Pinpoint the cell where the given text exists, returning its [x, y] midpoint coordinate. 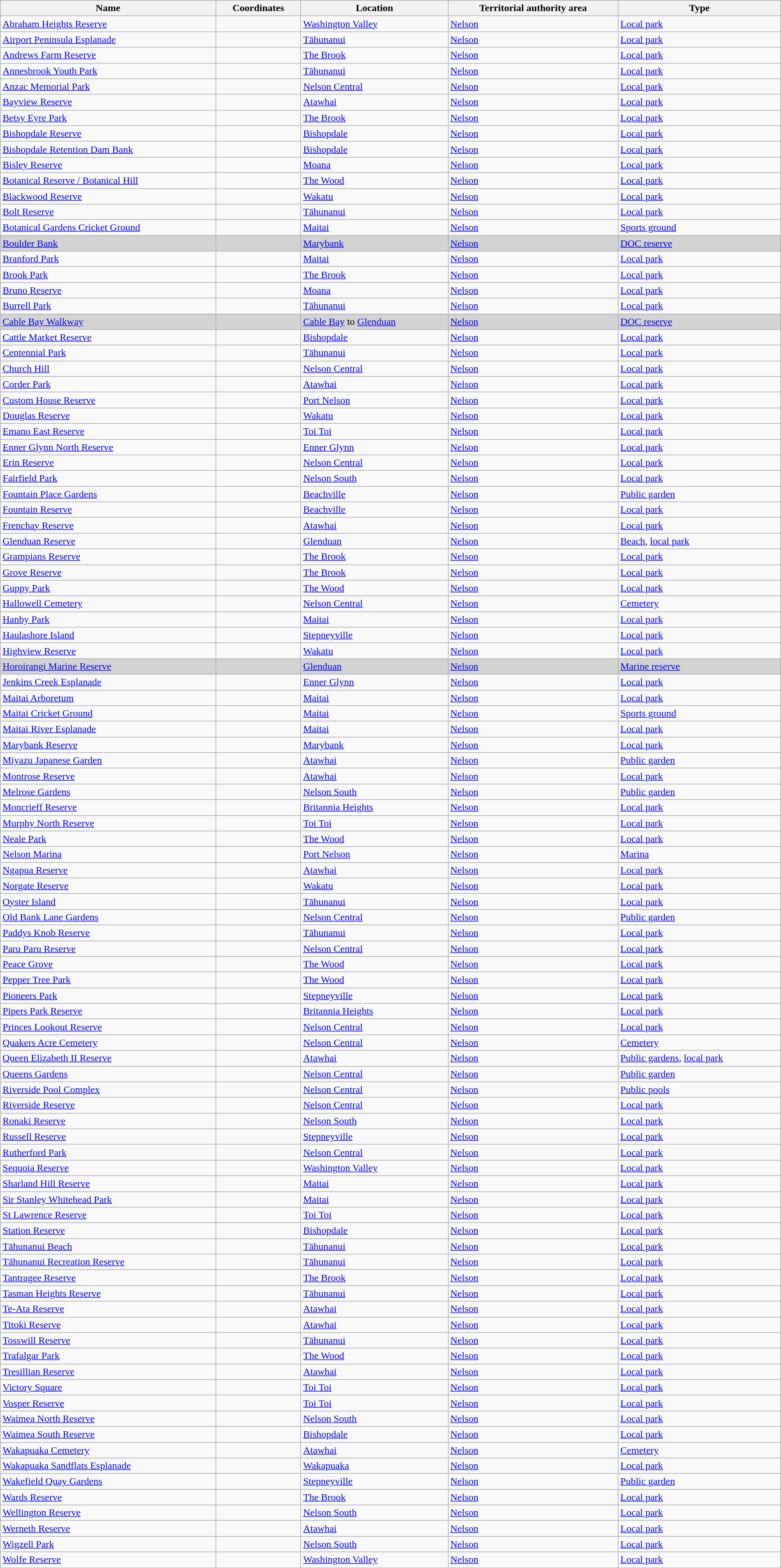
Fairfield Park [108, 478]
Douglas Reserve [108, 415]
Waimea North Reserve [108, 1419]
Vosper Reserve [108, 1403]
Haulashore Island [108, 635]
Marybank Reserve [108, 745]
Grove Reserve [108, 572]
Nelson Marina [108, 854]
Marine reserve [699, 666]
Name [108, 8]
Ronaki Reserve [108, 1121]
Princes Lookout Reserve [108, 1027]
Tasman Heights Reserve [108, 1293]
Wards Reserve [108, 1497]
Titoki Reserve [108, 1325]
Bruno Reserve [108, 290]
Burrell Park [108, 306]
Wakefield Quay Gardens [108, 1482]
Bisley Reserve [108, 165]
Glenduan Reserve [108, 541]
Public pools [699, 1090]
Victory Square [108, 1387]
Maitai River Esplanade [108, 729]
Queens Gardens [108, 1074]
Cable Bay to Glenduan [374, 322]
Beach, local park [699, 541]
Norgate Reserve [108, 886]
Hanby Park [108, 619]
Russell Reserve [108, 1136]
Moncrieff Reserve [108, 807]
Fountain Place Gardens [108, 494]
Grampians Reserve [108, 557]
Brook Park [108, 275]
Tantragee Reserve [108, 1278]
Hallowell Cemetery [108, 604]
Wolfe Reserve [108, 1560]
Botanical Gardens Cricket Ground [108, 228]
Cable Bay Walkway [108, 322]
Quakers Acre Cemetery [108, 1043]
Bishopdale Reserve [108, 133]
Guppy Park [108, 588]
Murphy North Reserve [108, 823]
Highview Reserve [108, 651]
Riverside Pool Complex [108, 1090]
Custom House Reserve [108, 400]
Betsy Eyre Park [108, 118]
Pipers Park Reserve [108, 1011]
Tosswill Reserve [108, 1340]
Tāhunanui Recreation Reserve [108, 1262]
Oyster Island [108, 901]
Peace Grove [108, 964]
Rutherford Park [108, 1152]
Maitai Cricket Ground [108, 714]
Bolt Reserve [108, 212]
Blackwood Reserve [108, 196]
Airport Peninsula Esplanade [108, 40]
Bayview Reserve [108, 102]
Queen Elizabeth II Reserve [108, 1058]
St Lawrence Reserve [108, 1215]
Centennial Park [108, 353]
Cattle Market Reserve [108, 337]
Territorial authority area [533, 8]
Paru Paru Reserve [108, 948]
Type [699, 8]
Neale Park [108, 839]
Ngapua Reserve [108, 870]
Wakapuaka [374, 1466]
Pepper Tree Park [108, 980]
Sequoia Reserve [108, 1168]
Boulder Bank [108, 243]
Riverside Reserve [108, 1105]
Wigzell Park [108, 1544]
Miyazu Japanese Garden [108, 761]
Abraham Heights Reserve [108, 24]
Sir Stanley Whitehead Park [108, 1199]
Andrews Farm Reserve [108, 55]
Wakapuaka Sandflats Esplanade [108, 1466]
Branford Park [108, 259]
Wellington Reserve [108, 1513]
Station Reserve [108, 1231]
Waimea South Reserve [108, 1434]
Location [374, 8]
Frenchay Reserve [108, 525]
Annesbrook Youth Park [108, 71]
Coordinates [259, 8]
Tāhunanui Beach [108, 1246]
Werneth Reserve [108, 1528]
Corder Park [108, 384]
Te-Ata Reserve [108, 1309]
Trafalgar Park [108, 1356]
Paddys Knob Reserve [108, 933]
Public gardens, local park [699, 1058]
Emano East Reserve [108, 431]
Maitai Arboretum [108, 698]
Botanical Reserve / Botanical Hill [108, 180]
Church Hill [108, 369]
Tresillian Reserve [108, 1372]
Fountain Reserve [108, 510]
Anzac Memorial Park [108, 86]
Jenkins Creek Esplanade [108, 682]
Pioneers Park [108, 996]
Wakapuaka Cemetery [108, 1450]
Horoirangi Marine Reserve [108, 666]
Marina [699, 854]
Sharland Hill Reserve [108, 1183]
Erin Reserve [108, 463]
Montrose Reserve [108, 776]
Bishopdale Retention Dam Bank [108, 149]
Melrose Gardens [108, 792]
Enner Glynn North Reserve [108, 447]
Old Bank Lane Gardens [108, 917]
